Return (X, Y) of the center of cell containing provided text 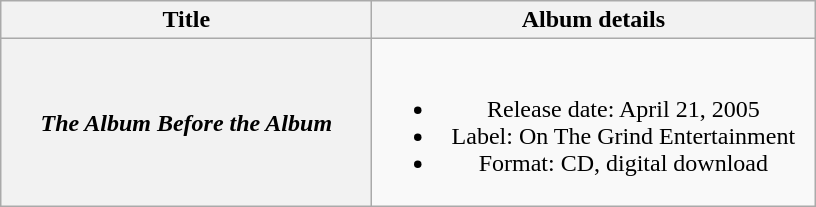
The Album Before the Album (186, 122)
Title (186, 20)
Release date: April 21, 2005Label: On The Grind EntertainmentFormat: CD, digital download (594, 122)
Album details (594, 20)
